Locate the cell with the specified text and output its [X, Y] center coordinate. 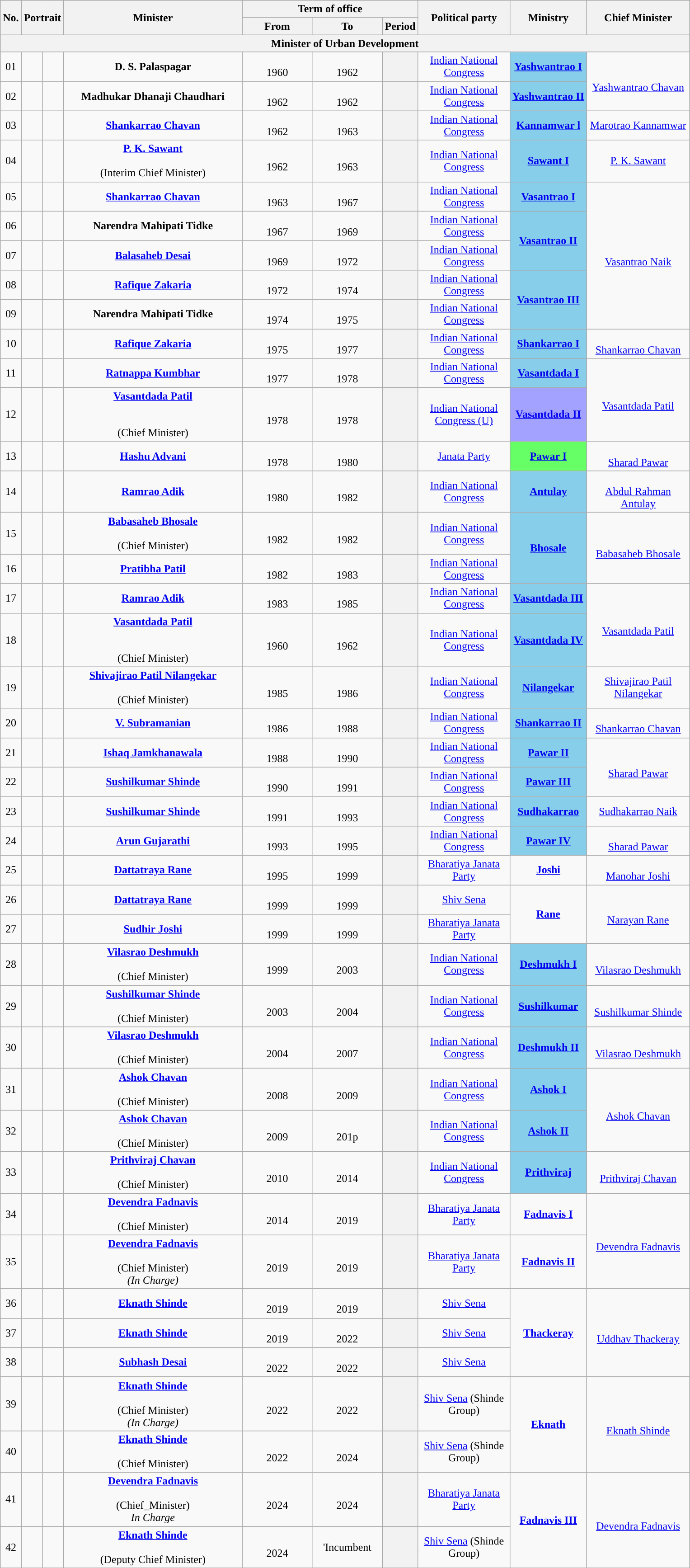
Pawar III [548, 782]
Ministry [548, 18]
27 [11, 929]
Devendra Fadnavis (Chief Minister) [153, 1214]
34 [11, 1214]
Vasantrao Naik [638, 255]
Nilangekar [548, 687]
Shankarrao II [548, 723]
Vasantdada I [548, 373]
Pawar IV [548, 841]
Shivajirao Patil Nilangekar [638, 687]
22 [11, 782]
Thackeray [548, 1333]
09 [11, 314]
36 [11, 1304]
Devendra Fadnavis (Chief_Minister) In Charge [153, 1499]
Fadnavis I [548, 1214]
Sushilkumar [548, 1006]
Shankarrao I [548, 344]
Deshmukh II [548, 1048]
Rane [548, 914]
Political party [464, 18]
Prithviraj [548, 1172]
03 [11, 126]
06 [11, 226]
30 [11, 1048]
01 [11, 67]
Pawar II [548, 752]
24 [11, 841]
37 [11, 1333]
15 [11, 533]
201p [347, 1131]
Ratnappa Kumbhar [153, 373]
From [277, 26]
28 [11, 965]
Vasantdada IV [548, 640]
Chief Minister [638, 18]
Sudhir Joshi [153, 929]
10 [11, 344]
40 [11, 1451]
Vasantdada III [548, 598]
Indian National Congress (U) [464, 415]
D. S. Palaspagar [153, 67]
Uddhav Thackeray [638, 1333]
Bhosale [548, 548]
02 [11, 96]
Marotrao Kannamwar [638, 126]
Shivajirao Patil Nilangekar (Chief Minister) [153, 687]
39 [11, 1404]
Eknath Shinde (Chief Minister) (In Charge) [153, 1404]
Fadnavis III [548, 1520]
Kannamwar l [548, 126]
12 [11, 415]
Vasantrao I [548, 196]
Madhukar Dhanaji Chaudhari [153, 96]
33 [11, 1172]
Devendra Fadnavis (Chief Minister) (In Charge) [153, 1262]
2007 [347, 1048]
08 [11, 285]
Yashwantrao Chavan [638, 81]
Subhash Desai [153, 1362]
Ashok Chavan [638, 1110]
Pawar I [548, 457]
25 [11, 870]
'Incumbent [347, 1547]
Sudhakarrao [548, 811]
Sawant I [548, 161]
32 [11, 1131]
Manohar Joshi [638, 870]
Pratibha Patil [153, 569]
42 [11, 1547]
Portrait [42, 18]
Babasaheb Bhosale (Chief Minister) [153, 533]
Eknath Shinde (Deputy Chief Minister) [153, 1547]
2010 [277, 1172]
Sushilkumar Shinde (Chief Minister) [153, 1006]
Ashok II [548, 1131]
Fadnavis II [548, 1262]
16 [11, 569]
29 [11, 1006]
Minister [153, 18]
35 [11, 1262]
Babasaheb Bhosale [638, 548]
23 [11, 811]
Arun Gujarathi [153, 841]
Minister of Urban Development [345, 43]
Balasaheb Desai [153, 255]
18 [11, 640]
07 [11, 255]
Antulay [548, 492]
38 [11, 1362]
20 [11, 723]
Yashwantrao II [548, 96]
Term of office [330, 9]
Joshi [548, 870]
26 [11, 899]
Janata Party [464, 457]
Prithviraj Chavan (Chief Minister) [153, 1172]
41 [11, 1499]
No. [11, 18]
13 [11, 457]
V. Subramanian [153, 723]
Deshmukh I [548, 965]
31 [11, 1089]
11 [11, 373]
Vasantdada II [548, 415]
21 [11, 752]
Sudhakarrao Naik [638, 811]
Ishaq Jamkhanawala [153, 752]
Prithviraj Chavan [638, 1172]
P. K. Sawant (Interim Chief Minister) [153, 161]
Period [400, 26]
19 [11, 687]
Vasantrao II [548, 240]
Narayan Rane [638, 914]
Hashu Advani [153, 457]
To [347, 26]
2008 [277, 1089]
05 [11, 196]
Eknath Shinde (Chief Minister) [153, 1451]
Ashok I [548, 1089]
Yashwantrao I [548, 67]
P. K. Sawant [638, 161]
17 [11, 598]
Abdul Rahman Antulay [638, 492]
Eknath [548, 1425]
04 [11, 161]
Vasantrao III [548, 299]
14 [11, 492]
